Extract the [X, Y] coordinate from the center of the cell holding the provided text.  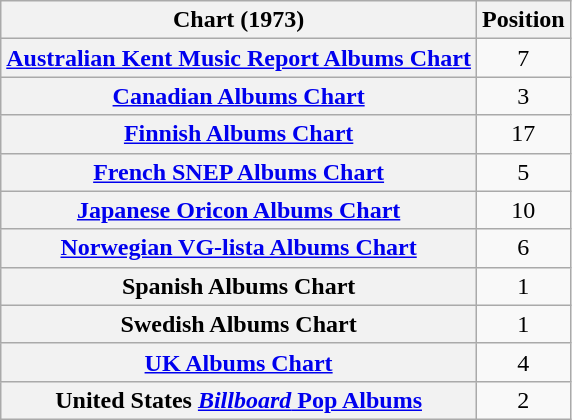
Finnish Albums Chart [239, 134]
Norwegian VG-lista Albums Chart [239, 248]
2 [523, 400]
5 [523, 172]
UK Albums Chart [239, 362]
17 [523, 134]
Chart (1973) [239, 20]
Canadian Albums Chart [239, 96]
Japanese Oricon Albums Chart [239, 210]
Swedish Albums Chart [239, 324]
4 [523, 362]
6 [523, 248]
United States Billboard Pop Albums [239, 400]
Spanish Albums Chart [239, 286]
3 [523, 96]
French SNEP Albums Chart [239, 172]
Australian Kent Music Report Albums Chart [239, 58]
7 [523, 58]
Position [523, 20]
10 [523, 210]
